Output the [x, y] coordinate of the center of the cell containing the given text.  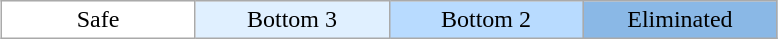
Eliminated [680, 20]
Bottom 3 [292, 20]
Bottom 2 [486, 20]
Safe [98, 20]
